Find where the given text appears and provide that cell's center as [x, y] coordinate. 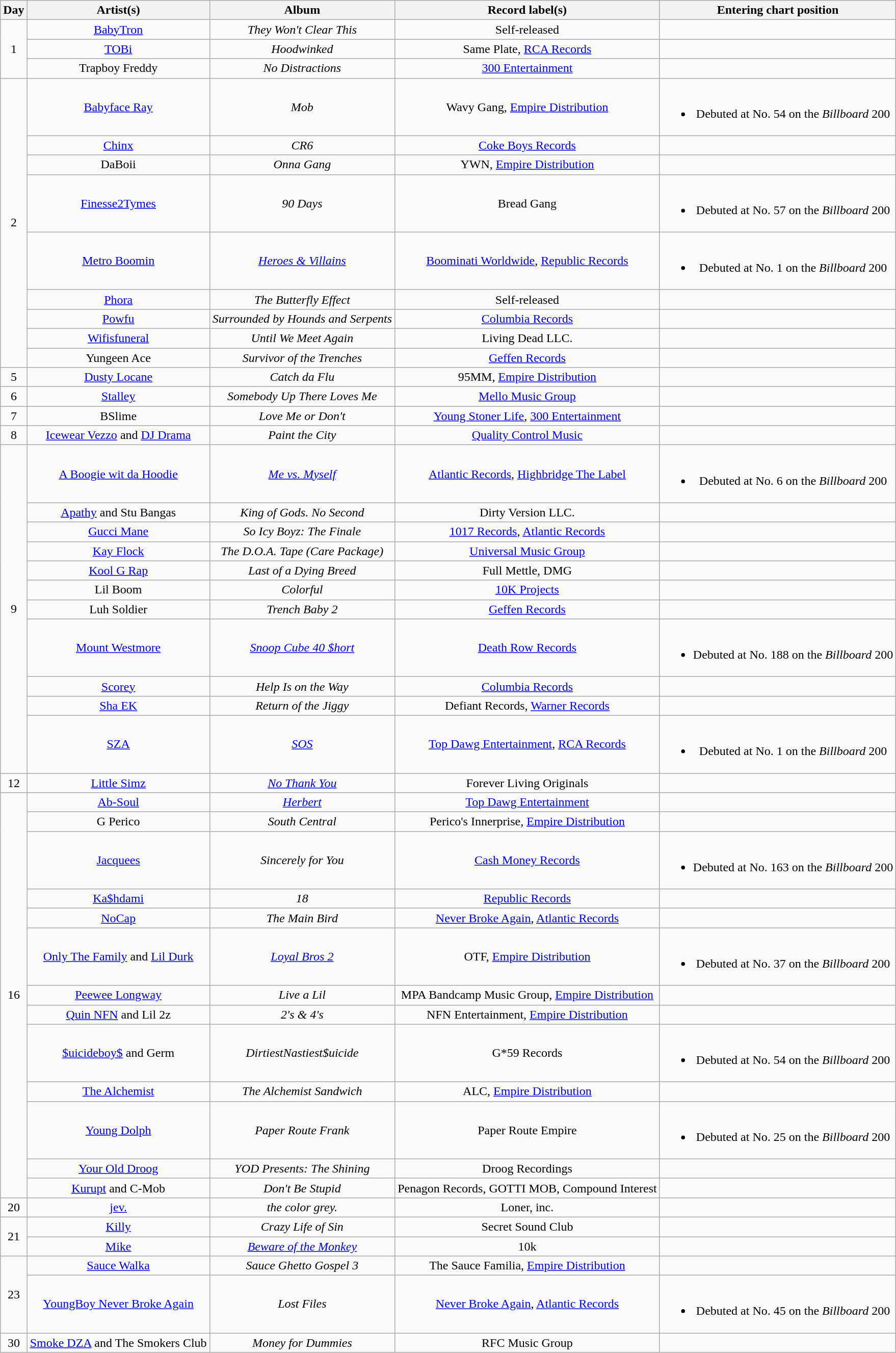
Quin NFN and Lil 2z [118, 1014]
Debuted at No. 57 on the Billboard 200 [778, 203]
Wavy Gang, Empire Distribution [528, 107]
Herbert [302, 802]
The Main Bird [302, 918]
Secret Sound Club [528, 1227]
Hoodwinked [302, 49]
ALC, Empire Distribution [528, 1091]
21 [14, 1236]
G*59 Records [528, 1053]
Don't Be Stupid [302, 1188]
Peewee Longway [118, 995]
Heroes & Villains [302, 261]
20 [14, 1207]
Gucci Mane [118, 532]
Me vs. Myself [302, 474]
Full Mettle, DMG [528, 570]
Debuted at No. 45 on the Billboard 200 [778, 1304]
Atlantic Records, Highbridge The Label [528, 474]
Debuted at No. 25 on the Billboard 200 [778, 1130]
The D.O.A. Tape (Care Package) [302, 551]
Lost Files [302, 1304]
jev. [118, 1207]
NFN Entertainment, Empire Distribution [528, 1014]
Surrounded by Hounds and Serpents [302, 319]
YOD Presents: The Shining [302, 1168]
Phora [118, 299]
No Distractions [302, 68]
Metro Boomin [118, 261]
9 [14, 609]
Wifisfuneral [118, 338]
18 [302, 899]
Smoke DZA and The Smokers Club [118, 1343]
Ka$hdami [118, 899]
Loyal Bros 2 [302, 956]
95MM, Empire Distribution [528, 377]
6 [14, 397]
DirtiestNastiest$uicide [302, 1053]
Death Row Records [528, 647]
Catch da Flu [302, 377]
Penagon Records, GOTTI MOB, Compound Interest [528, 1188]
The Alchemist [118, 1091]
90 Days [302, 203]
DaBoii [118, 165]
Crazy Life of Sin [302, 1227]
NoCap [118, 918]
Defiant Records, Warner Records [528, 706]
Survivor of the Trenches [302, 357]
Lil Boom [118, 590]
Sincerely for You [302, 861]
RFC Music Group [528, 1343]
Same Plate, RCA Records [528, 49]
Debuted at No. 188 on the Billboard 200 [778, 647]
Loner, inc. [528, 1207]
Republic Records [528, 899]
Last of a Dying Breed [302, 570]
Little Simz [118, 783]
TOBi [118, 49]
Debuted at No. 37 on the Billboard 200 [778, 956]
A Boogie wit da Hoodie [118, 474]
Day [14, 10]
10K Projects [528, 590]
Help Is on the Way [302, 686]
Finesse2Tymes [118, 203]
Trapboy Freddy [118, 68]
Dusty Locane [118, 377]
300 Entertainment [528, 68]
$uicideboy$ and Germ [118, 1053]
Debuted at No. 6 on the Billboard 200 [778, 474]
G Perico [118, 822]
SZA [118, 744]
Artist(s) [118, 10]
Mob [302, 107]
CR6 [302, 145]
12 [14, 783]
Top Dawg Entertainment [528, 802]
Colorful [302, 590]
Chinx [118, 145]
The Sauce Familia, Empire Distribution [528, 1266]
Return of the Jiggy [302, 706]
16 [14, 995]
Mike [118, 1246]
Forever Living Originals [528, 783]
Sauce Walka [118, 1266]
Quality Control Music [528, 435]
South Central [302, 822]
Money for Dummies [302, 1343]
5 [14, 377]
Luh Soldier [118, 609]
Paper Route Empire [528, 1130]
2 [14, 223]
Your Old Droog [118, 1168]
Dirty Version LLC. [528, 512]
Powfu [118, 319]
Scorey [118, 686]
30 [14, 1343]
Kay Flock [118, 551]
Somebody Up There Loves Me [302, 397]
Paper Route Frank [302, 1130]
Mello Music Group [528, 397]
Ab-Soul [118, 802]
the color grey. [302, 1207]
Kurupt and C-Mob [118, 1188]
Snoop Cube 40 $hort [302, 647]
Perico's Innerprise, Empire Distribution [528, 822]
Boominati Worldwide, Republic Records [528, 261]
Kool G Rap [118, 570]
YWN, Empire Distribution [528, 165]
OTF, Empire Distribution [528, 956]
1017 Records, Atlantic Records [528, 532]
2's & 4's [302, 1014]
Droog Recordings [528, 1168]
YoungBoy Never Broke Again [118, 1304]
Entering chart position [778, 10]
Universal Music Group [528, 551]
King of Gods. No Second [302, 512]
BabyTron [118, 30]
Love Me or Don't [302, 416]
Mount Westmore [118, 647]
They Won't Clear This [302, 30]
Only The Family and Lil Durk [118, 956]
Sha EK [118, 706]
Until We Meet Again [302, 338]
Icewear Vezzo and DJ Drama [118, 435]
BSlime [118, 416]
Coke Boys Records [528, 145]
Jacquees [118, 861]
No Thank You [302, 783]
Paint the City [302, 435]
10k [528, 1246]
Cash Money Records [528, 861]
Live a Lil [302, 995]
Young Stoner Life, 300 Entertainment [528, 416]
SOS [302, 744]
MPA Bandcamp Music Group, Empire Distribution [528, 995]
Young Dolph [118, 1130]
1 [14, 49]
Bread Gang [528, 203]
23 [14, 1295]
Top Dawg Entertainment, RCA Records [528, 744]
Record label(s) [528, 10]
Album [302, 10]
Living Dead LLC. [528, 338]
Trench Baby 2 [302, 609]
Babyface Ray [118, 107]
Sauce Ghetto Gospel 3 [302, 1266]
7 [14, 416]
Yungeen Ace [118, 357]
Stalley [118, 397]
The Butterfly Effect [302, 299]
So Icy Boyz: The Finale [302, 532]
8 [14, 435]
Debuted at No. 163 on the Billboard 200 [778, 861]
Killy [118, 1227]
Apathy and Stu Bangas [118, 512]
The Alchemist Sandwich [302, 1091]
Onna Gang [302, 165]
Beware of the Monkey [302, 1246]
